Capture the cell that displays the provided text and extract its [X, Y] central coordinate. 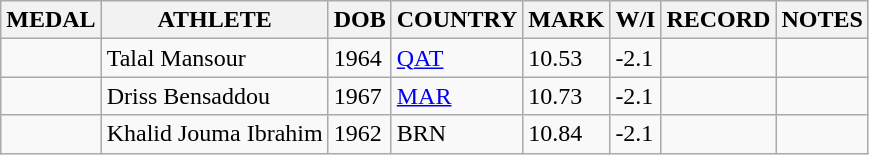
ATHLETE [214, 20]
1962 [360, 134]
NOTES [822, 20]
DOB [360, 20]
Talal Mansour [214, 58]
MARK [566, 20]
10.73 [566, 96]
BRN [457, 134]
10.84 [566, 134]
1964 [360, 58]
10.53 [566, 58]
RECORD [718, 20]
QAT [457, 58]
Khalid Jouma Ibrahim [214, 134]
1967 [360, 96]
COUNTRY [457, 20]
W/I [636, 20]
MEDAL [51, 20]
Driss Bensaddou [214, 96]
MAR [457, 96]
